From the cell containing the given text, extract its center point as (X, Y) coordinate. 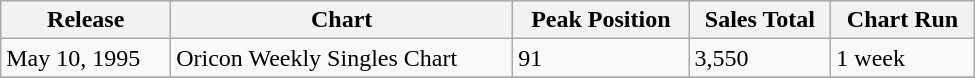
Peak Position (601, 20)
Sales Total (760, 20)
Oricon Weekly Singles Chart (342, 58)
91 (601, 58)
Chart Run (902, 20)
Chart (342, 20)
Release (86, 20)
1 week (902, 58)
May 10, 1995 (86, 58)
3,550 (760, 58)
